Return (X, Y) of the center of cell containing provided text 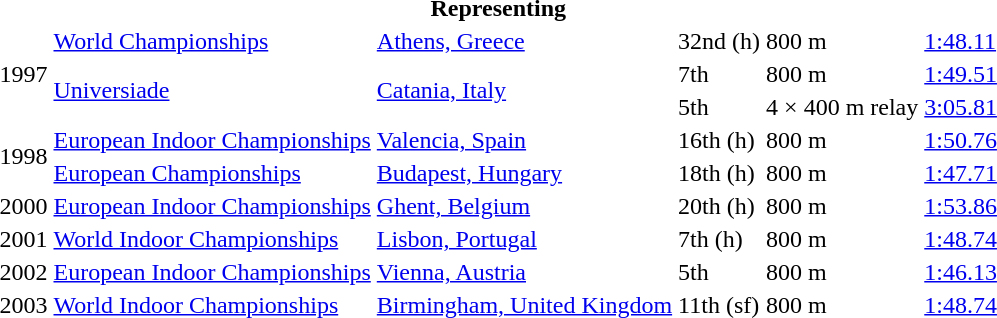
World Championships (212, 41)
World Indoor Championships (212, 239)
Catania, Italy (524, 90)
Budapest, Hungary (524, 173)
7th (h) (720, 239)
16th (h) (720, 140)
European Championships (212, 173)
7th (720, 74)
20th (h) (720, 206)
4 × 400 m relay (842, 107)
Valencia, Spain (524, 140)
Lisbon, Portugal (524, 239)
Ghent, Belgium (524, 206)
18th (h) (720, 173)
32nd (h) (720, 41)
Athens, Greece (524, 41)
Universiade (212, 90)
Vienna, Austria (524, 272)
